Determine the (X, Y) coordinate at the center of the cell enclosing the given text.  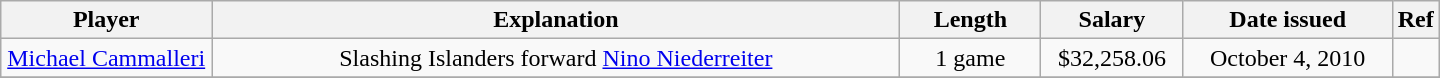
Michael Cammalleri (106, 58)
Date issued (1288, 20)
October 4, 2010 (1288, 58)
$32,258.06 (1112, 58)
Ref (1416, 20)
Slashing Islanders forward Nino Niederreiter (556, 58)
1 game (970, 58)
Salary (1112, 20)
Player (106, 20)
Explanation (556, 20)
Length (970, 20)
